Scan for the cell matching the given text and deliver its [x, y] coordinate at center. 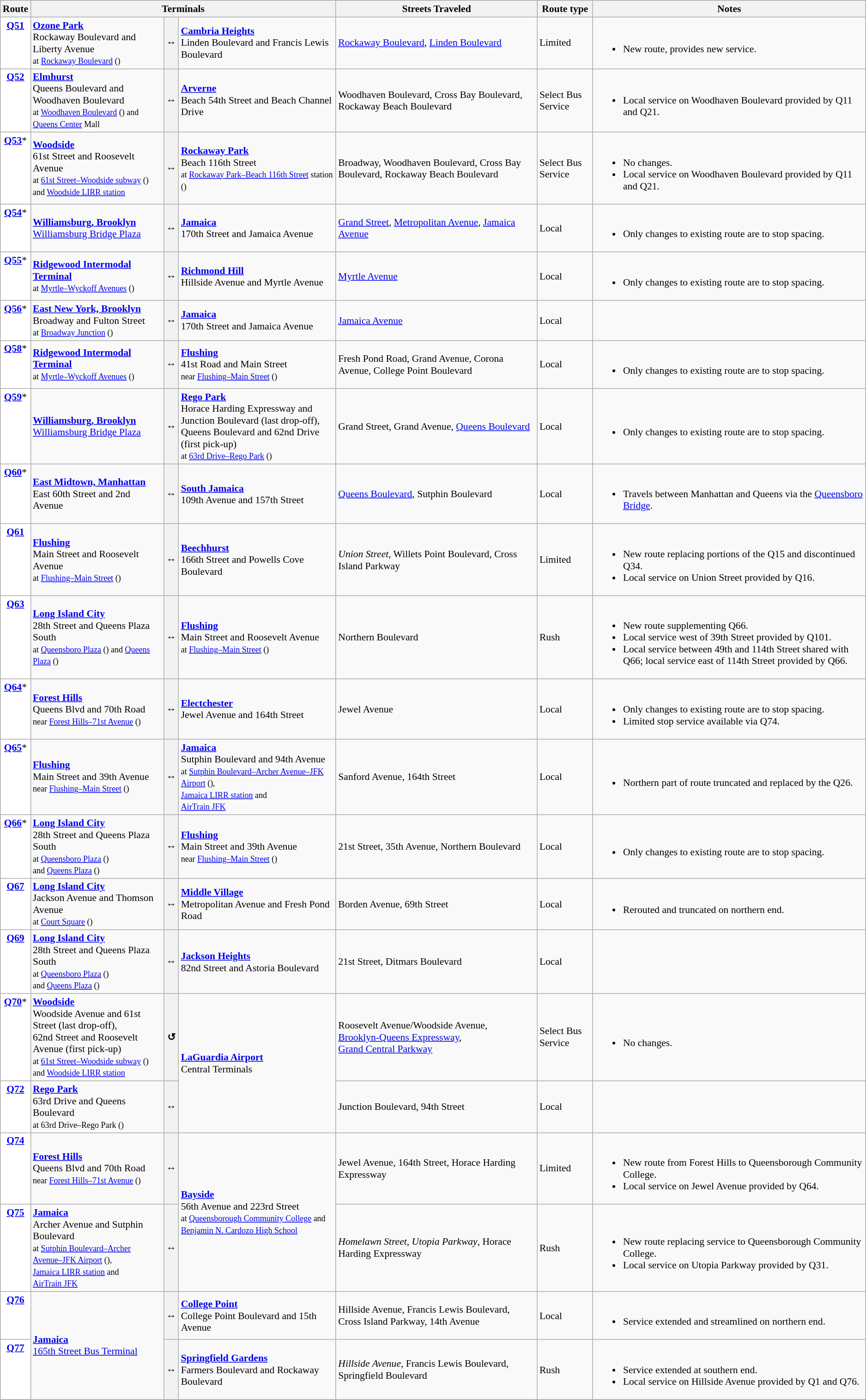
Rockaway ParkBeach 116th Streetat Rockaway Park–Beach 116th Street station () [258, 168]
Rerouted and truncated on northern end. [729, 904]
East Midtown, ManhattanEast 60th Street and 2nd Avenue [97, 494]
South Jamaica109th Avenue and 157th Street [258, 494]
Fresh Pond Road, Grand Avenue, Corona Avenue, College Point Boulevard [436, 365]
Broadway, Woodhaven Boulevard, Cross Bay Boulevard, Rockaway Beach Boulevard [436, 168]
Q67 [16, 904]
East New York, BrooklynBroadway and Fulton Streetat Broadway Junction () [97, 321]
Q58* [16, 365]
Notes [729, 9]
Jamaica165th Street Bus Terminal [97, 1345]
Q59* [16, 426]
Q69 [16, 962]
Q54* [16, 228]
JamaicaSutphin Boulevard and 94th Avenueat Sutphin Boulevard–Archer Avenue–JFK Airport (),Jamaica LIRR station and AirTrain JFK [258, 777]
Queens Boulevard, Sutphin Boulevard [436, 494]
Q56* [16, 321]
Woodside61st Street and Roosevelt Avenueat 61st Street–Woodside subway () and Woodside LIRR station [97, 168]
New route replacing portions of the Q15 and discontinued Q34.Local service on Union Street provided by Q16. [729, 560]
Union Street, Willets Point Boulevard, Cross Island Parkway [436, 560]
Q63 [16, 638]
Borden Avenue, 69th Street [436, 904]
New route, provides new service. [729, 43]
Q53* [16, 168]
College PointCollege Point Boulevard and 15th Avenue [258, 1315]
Q51 [16, 43]
Junction Boulevard, 94th Street [436, 1107]
Rego Park63rd Drive and Queens Boulevardat 63rd Drive–Rego Park () [97, 1107]
Flushing41st Road and Main Streetnear Flushing–Main Street () [258, 365]
Grand Street, Metropolitan Avenue, Jamaica Avenue [436, 228]
Q66* [16, 846]
Q65* [16, 777]
Q64* [16, 709]
LaGuardia AirportCentral Terminals [258, 1064]
Q75 [16, 1248]
New route replacing service to Queensborough Community College.Local service on Utopia Parkway provided by Q31. [729, 1248]
Q52 [16, 101]
Q70* [16, 1038]
Local service on Woodhaven Boulevard provided by Q11 and Q21. [729, 101]
ArverneBeach 54th Street and Beach Channel Drive [258, 101]
No changes.Local service on Woodhaven Boulevard provided by Q11 and Q21. [729, 168]
Jamaica Avenue [436, 321]
Q77 [16, 1370]
Service extended and streamlined on northern end. [729, 1315]
Hillside Avenue, Francis Lewis Boulevard, Springfield Boulevard [436, 1370]
Roosevelt Avenue/Woodside Avenue,Brooklyn-Queens Expressway,Grand Central Parkway [436, 1038]
Travels between Manhattan and Queens via the Queensboro Bridge. [729, 494]
Route [16, 9]
Only changes to existing route are to stop spacing.Limited stop service available via Q74. [729, 709]
No changes. [729, 1038]
21st Street, 35th Avenue, Northern Boulevard [436, 846]
21st Street, Ditmars Boulevard [436, 962]
Jewel Avenue, 164th Street, Horace Harding Expressway [436, 1168]
↺ [171, 1038]
Rockaway Boulevard, Linden Boulevard [436, 43]
Hillside Avenue, Francis Lewis Boulevard, Cross Island Parkway, 14th Avenue [436, 1315]
Q60* [16, 494]
Q74 [16, 1168]
New route from Forest Hills to Queensborough Community College.Local service on Jewel Avenue provided by Q64. [729, 1168]
Bayside56th Avenue and 223rd Streetat Queensborough Community College and Benjamin N. Cardozo High School [258, 1212]
Q61 [16, 560]
Richmond HillHillside Avenue and Myrtle Avenue [258, 276]
Springfield GardensFarmers Boulevard and Rockaway Boulevard [258, 1370]
Cambria HeightsLinden Boulevard and Francis Lewis Boulevard [258, 43]
Homelawn Street, Utopia Parkway, Horace Harding Expressway [436, 1248]
Sanford Avenue, 164th Street [436, 777]
ElmhurstQueens Boulevard and Woodhaven Boulevardat Woodhaven Boulevard () and Queens Center Mall [97, 101]
Northern Boulevard [436, 638]
Q55* [16, 276]
Long Island CityJackson Avenue and Thomson Avenueat Court Square () [97, 904]
Service extended at southern end.Local service on Hillside Avenue provided by Q1 and Q76. [729, 1370]
Woodhaven Boulevard, Cross Bay Boulevard, Rockaway Beach Boulevard [436, 101]
ElectchesterJewel Avenue and 164th Street [258, 709]
Beechhurst166th Street and Powells Cove Boulevard [258, 560]
Rego ParkHorace Harding Expressway and Junction Boulevard (last drop-off),Queens Boulevard and 62nd Drive (first pick-up)at 63rd Drive–Rego Park () [258, 426]
Ozone ParkRockaway Boulevard and Liberty Avenueat Rockaway Boulevard () [97, 43]
Long Island City28th Street and Queens Plaza Southat Queensboro Plaza () and Queens Plaza () [97, 638]
JamaicaArcher Avenue and Sutphin Boulevard at Sutphin Boulevard–Archer Avenue–JFK Airport (),Jamaica LIRR station and AirTrain JFK [97, 1248]
Q76 [16, 1315]
Middle VillageMetropolitan Avenue and Fresh Pond Road [258, 904]
Terminals [183, 9]
Route type [565, 9]
Jewel Avenue [436, 709]
Myrtle Avenue [436, 276]
Northern part of route truncated and replaced by the Q26. [729, 777]
Jackson Heights82nd Street and Astoria Boulevard [258, 962]
Grand Street, Grand Avenue, Queens Boulevard [436, 426]
Streets Traveled [436, 9]
Q72 [16, 1107]
